For the text-containing cell, return its midpoint in (X, Y) coordinate format. 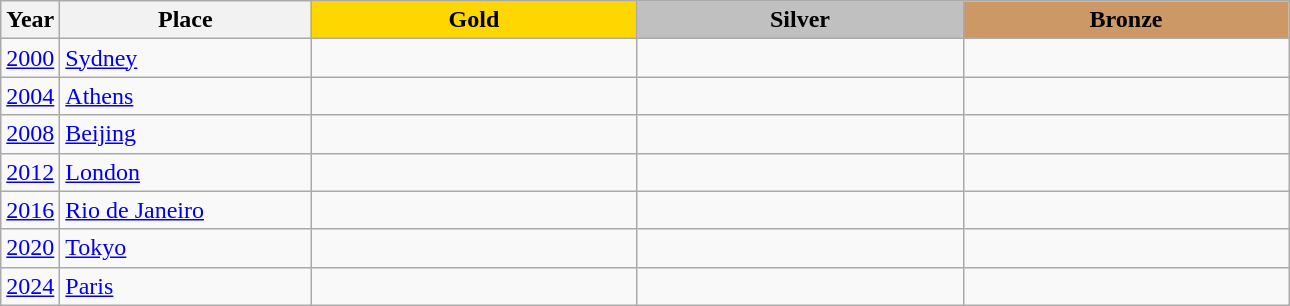
2008 (30, 134)
London (186, 172)
Gold (474, 20)
2004 (30, 96)
Year (30, 20)
2016 (30, 210)
2020 (30, 248)
Sydney (186, 58)
Bronze (1126, 20)
Rio de Janeiro (186, 210)
Paris (186, 286)
2000 (30, 58)
Tokyo (186, 248)
2012 (30, 172)
Beijing (186, 134)
Silver (800, 20)
2024 (30, 286)
Place (186, 20)
Athens (186, 96)
